For the text-containing cell, return its midpoint in (x, y) coordinate format. 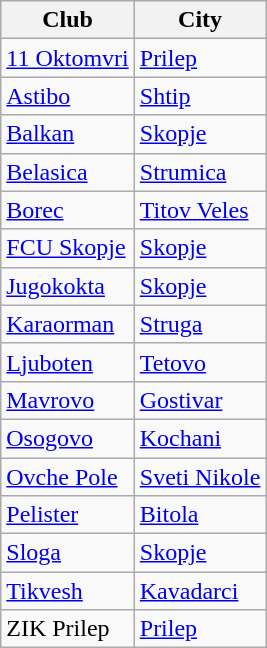
Ljuboten (68, 362)
Struga (200, 324)
FCU Skopje (68, 248)
Astibo (68, 96)
Karaorman (68, 324)
Bitola (200, 515)
ZIK Prilep (68, 629)
Kavadarci (200, 591)
Sloga (68, 553)
Tikvesh (68, 591)
Titov Veles (200, 210)
City (200, 20)
Shtip (200, 96)
Balkan (68, 134)
Osogovo (68, 438)
Borec (68, 210)
Tetovo (200, 362)
Ovche Pole (68, 477)
Strumica (200, 172)
11 Oktomvri (68, 58)
Belasica (68, 172)
Sveti Nikole (200, 477)
Gostivar (200, 400)
Mavrovo (68, 400)
Pelister (68, 515)
Kochani (200, 438)
Jugokokta (68, 286)
Club (68, 20)
